Pinpoint the cell where the given text exists, returning its [X, Y] midpoint coordinate. 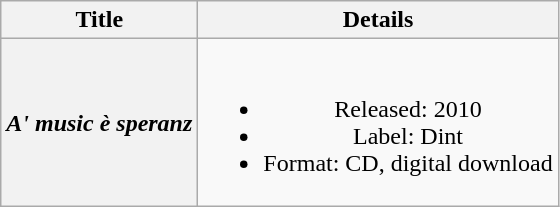
Released: 2010Label: DintFormat: CD, digital download [378, 122]
A' music è speranz [100, 122]
Title [100, 20]
Details [378, 20]
